From the cell containing the given text, extract its center point as [x, y] coordinate. 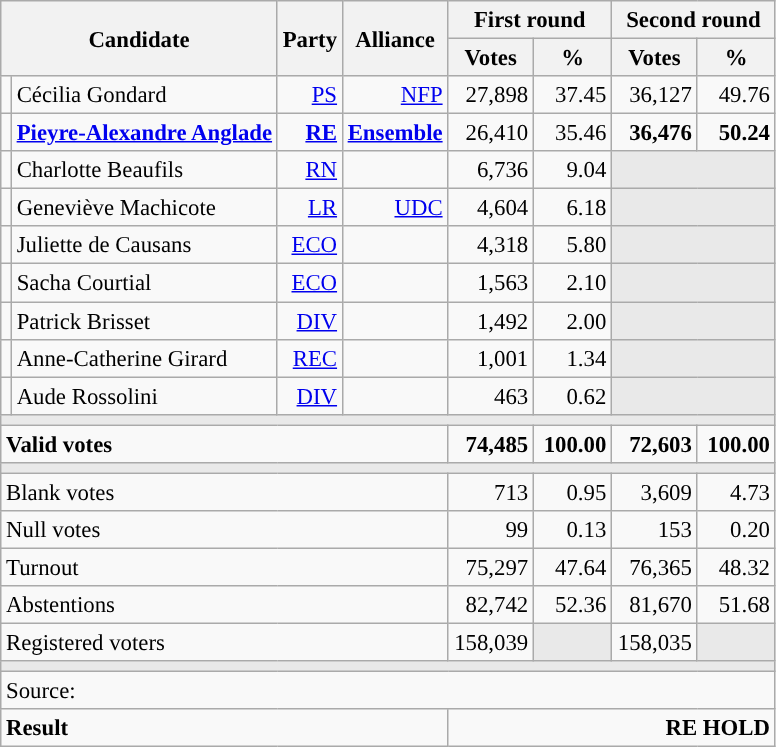
81,670 [655, 605]
Sacha Courtial [144, 283]
Geneviève Machicote [144, 208]
48.32 [736, 567]
36,476 [655, 133]
NFP [395, 95]
Second round [694, 20]
0.62 [572, 396]
52.36 [572, 605]
158,039 [491, 643]
27,898 [491, 95]
Source: [388, 691]
Valid votes [224, 444]
49.76 [736, 95]
Patrick Brisset [144, 321]
72,603 [655, 444]
153 [655, 530]
PS [310, 95]
0.95 [572, 492]
RN [310, 170]
Ensemble [395, 133]
26,410 [491, 133]
Blank votes [224, 492]
99 [491, 530]
Alliance [395, 38]
713 [491, 492]
4,604 [491, 208]
RE [310, 133]
6,736 [491, 170]
2.00 [572, 321]
Anne-Catherine Girard [144, 358]
1,563 [491, 283]
36,127 [655, 95]
Abstentions [224, 605]
UDC [395, 208]
82,742 [491, 605]
LR [310, 208]
35.46 [572, 133]
RE HOLD [612, 728]
6.18 [572, 208]
Juliette de Causans [144, 245]
1.34 [572, 358]
0.13 [572, 530]
463 [491, 396]
1,492 [491, 321]
Party [310, 38]
51.68 [736, 605]
Pieyre-Alexandre Anglade [144, 133]
37.45 [572, 95]
0.20 [736, 530]
9.04 [572, 170]
Aude Rossolini [144, 396]
Candidate [140, 38]
47.64 [572, 567]
REC [310, 358]
Null votes [224, 530]
50.24 [736, 133]
4.73 [736, 492]
Charlotte Beaufils [144, 170]
4,318 [491, 245]
3,609 [655, 492]
74,485 [491, 444]
Turnout [224, 567]
158,035 [655, 643]
75,297 [491, 567]
First round [530, 20]
Registered voters [224, 643]
5.80 [572, 245]
2.10 [572, 283]
Result [224, 728]
76,365 [655, 567]
1,001 [491, 358]
Cécilia Gondard [144, 95]
